For the text-containing cell, return its midpoint in [X, Y] coordinate format. 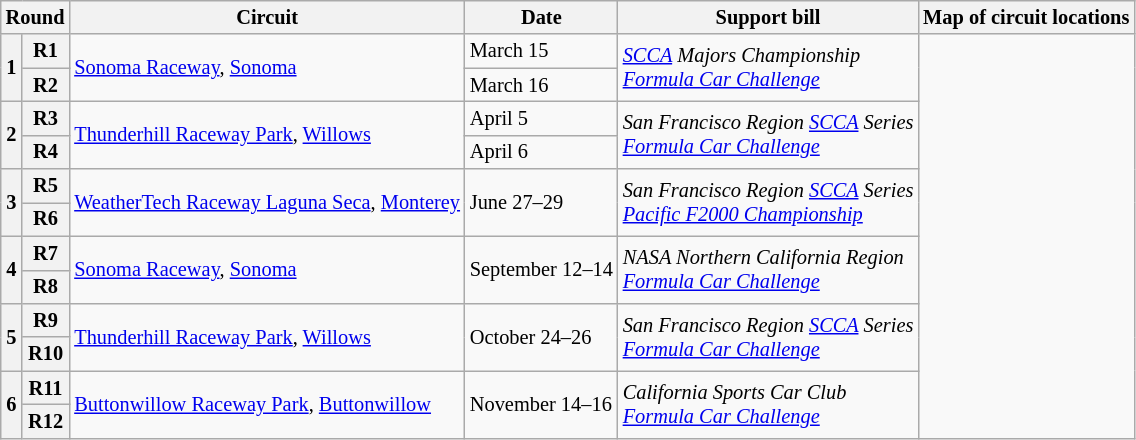
1 [12, 68]
R10 [46, 354]
WeatherTech Raceway Laguna Seca, Monterey [267, 202]
Support bill [768, 17]
September 12–14 [542, 270]
R5 [46, 186]
California Sports Car ClubFormula Car Challenge [768, 404]
April 5 [542, 118]
November 14–16 [542, 404]
R2 [46, 85]
R3 [46, 118]
Map of circuit locations [1026, 17]
San Francisco Region SCCA SeriesPacific F2000 Championship [768, 202]
R11 [46, 388]
Buttonwillow Raceway Park, Buttonwillow [267, 404]
R6 [46, 219]
SCCA Majors ChampionshipFormula Car Challenge [768, 68]
2 [12, 134]
April 6 [542, 152]
March 15 [542, 51]
R8 [46, 287]
Circuit [267, 17]
Round [36, 17]
3 [12, 202]
5 [12, 336]
R12 [46, 421]
Date [542, 17]
R4 [46, 152]
R9 [46, 320]
June 27–29 [542, 202]
4 [12, 270]
R1 [46, 51]
March 16 [542, 85]
R7 [46, 253]
October 24–26 [542, 336]
6 [12, 404]
NASA Northern California RegionFormula Car Challenge [768, 270]
